Search for the cell housing the specified text and yield its [X, Y] center coordinate. 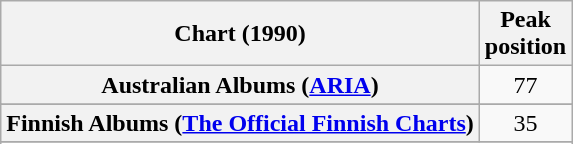
Chart (1990) [240, 34]
35 [525, 123]
Peakposition [525, 34]
Finnish Albums (The Official Finnish Charts) [240, 123]
Australian Albums (ARIA) [240, 85]
77 [525, 85]
